For the text-containing cell, return its midpoint in [X, Y] coordinate format. 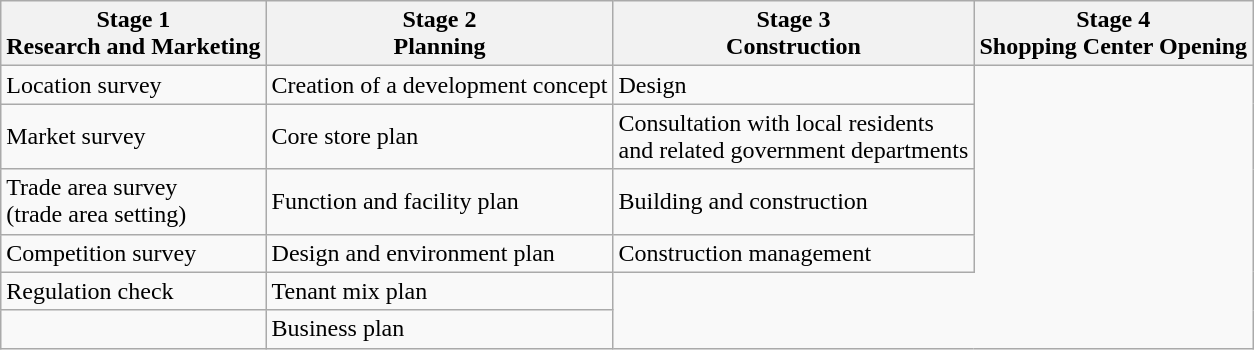
Function and facility plan [440, 202]
Competition survey [134, 253]
Creation of a development concept [440, 85]
Location survey [134, 85]
Design [794, 85]
Building and construction [794, 202]
Construction management [794, 253]
Consultation with local residentsand related government departments [794, 136]
Stage 4Shopping Center Opening [1114, 34]
Tenant mix plan [440, 291]
Regulation check [134, 291]
Trade area survey(trade area setting) [134, 202]
Core store plan [440, 136]
Stage 2Planning [440, 34]
Design and environment plan [440, 253]
Business plan [440, 329]
Stage 1Research and Marketing [134, 34]
Stage 3Construction [794, 34]
Market survey [134, 136]
